Locate the cell with the specified text and output its (X, Y) center coordinate. 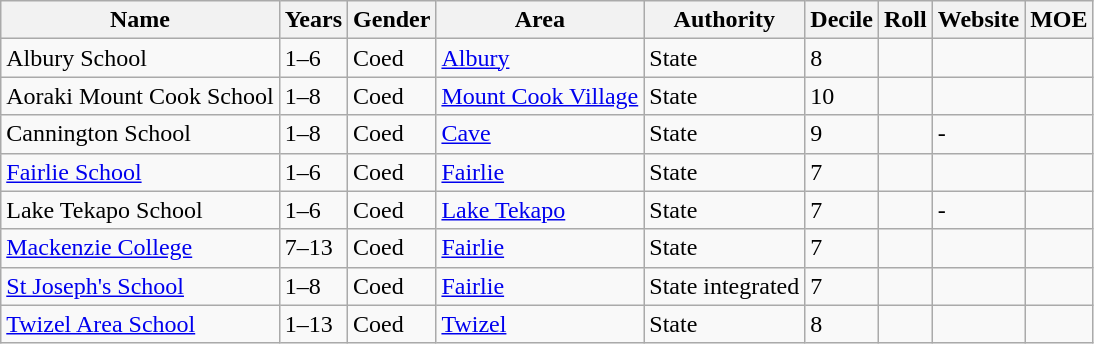
Authority (724, 20)
9 (842, 134)
Lake Tekapo School (140, 210)
Years (313, 20)
7–13 (313, 248)
Albury (540, 58)
Decile (842, 20)
Albury School (140, 58)
10 (842, 96)
Aoraki Mount Cook School (140, 96)
St Joseph's School (140, 286)
Area (540, 20)
Website (978, 20)
Gender (392, 20)
Cannington School (140, 134)
Lake Tekapo (540, 210)
Fairlie School (140, 172)
MOE (1059, 20)
Cave (540, 134)
1–13 (313, 324)
Twizel Area School (140, 324)
Roll (905, 20)
Twizel (540, 324)
Name (140, 20)
Mackenzie College (140, 248)
State integrated (724, 286)
Mount Cook Village (540, 96)
